Return [x, y] of the center of cell containing provided text 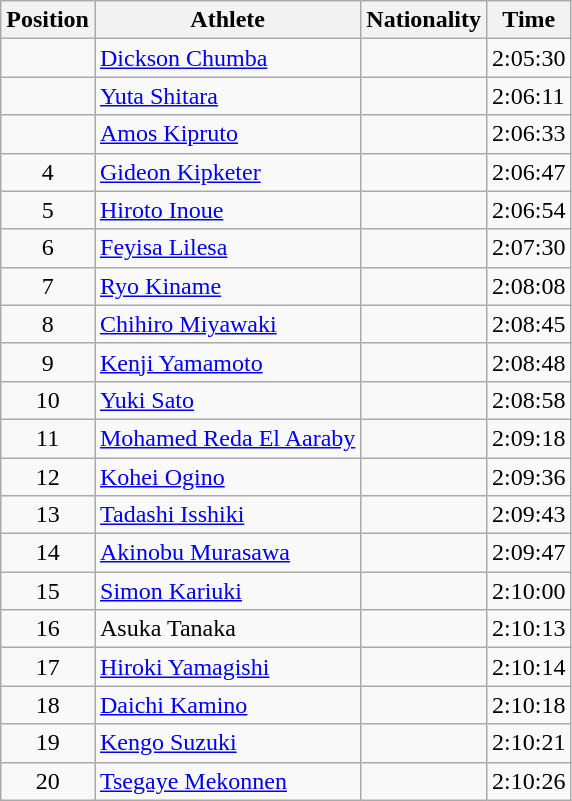
Ryo Kiname [227, 286]
12 [48, 477]
2:10:00 [529, 591]
Feyisa Lilesa [227, 248]
2:09:36 [529, 477]
2:10:21 [529, 743]
2:09:43 [529, 515]
2:05:30 [529, 58]
15 [48, 591]
4 [48, 172]
2:07:30 [529, 248]
2:06:33 [529, 134]
2:10:14 [529, 667]
Akinobu Murasawa [227, 553]
2:08:48 [529, 362]
2:06:54 [529, 210]
5 [48, 210]
17 [48, 667]
13 [48, 515]
Athlete [227, 20]
6 [48, 248]
Simon Kariuki [227, 591]
7 [48, 286]
Hiroki Yamagishi [227, 667]
14 [48, 553]
20 [48, 781]
Time [529, 20]
Yuta Shitara [227, 96]
8 [48, 324]
Yuki Sato [227, 400]
2:10:18 [529, 705]
2:08:45 [529, 324]
2:06:47 [529, 172]
18 [48, 705]
2:10:26 [529, 781]
2:09:47 [529, 553]
9 [48, 362]
16 [48, 629]
Gideon Kipketer [227, 172]
Hiroto Inoue [227, 210]
11 [48, 438]
Dickson Chumba [227, 58]
2:08:08 [529, 286]
Kenji Yamamoto [227, 362]
Tsegaye Mekonnen [227, 781]
Kengo Suzuki [227, 743]
Kohei Ogino [227, 477]
2:08:58 [529, 400]
Tadashi Isshiki [227, 515]
2:06:11 [529, 96]
2:10:13 [529, 629]
Mohamed Reda El Aaraby [227, 438]
Amos Kipruto [227, 134]
Chihiro Miyawaki [227, 324]
Asuka Tanaka [227, 629]
Nationality [424, 20]
2:09:18 [529, 438]
Position [48, 20]
10 [48, 400]
19 [48, 743]
Daichi Kamino [227, 705]
